Output the (X, Y) coordinate of the center of the cell containing the given text.  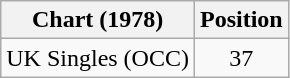
UK Singles (OCC) (98, 58)
Position (241, 20)
37 (241, 58)
Chart (1978) (98, 20)
